Output the [X, Y] coordinate of the center of the cell containing the given text.  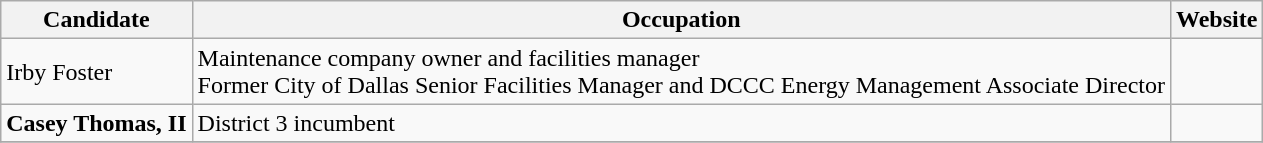
Casey Thomas, II [96, 123]
Candidate [96, 20]
District 3 incumbent [681, 123]
Occupation [681, 20]
Website [1216, 20]
Maintenance company owner and facilities managerFormer City of Dallas Senior Facilities Manager and DCCC Energy Management Associate Director [681, 72]
Irby Foster [96, 72]
